Determine the [x, y] coordinate at the center of the cell enclosing the given text.  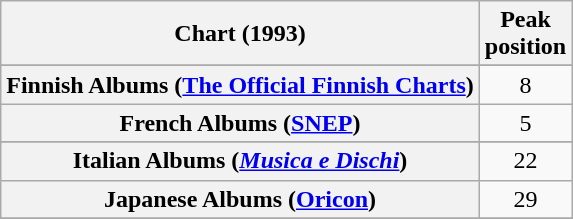
Peakposition [525, 34]
Finnish Albums (The Official Finnish Charts) [240, 85]
French Albums (SNEP) [240, 123]
29 [525, 199]
5 [525, 123]
Chart (1993) [240, 34]
Japanese Albums (Oricon) [240, 199]
Italian Albums (Musica e Dischi) [240, 161]
22 [525, 161]
8 [525, 85]
